Locate the cell with the specified text and output its (X, Y) center coordinate. 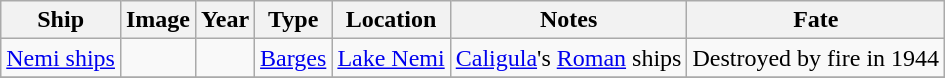
Location (391, 20)
Type (294, 20)
Notes (568, 20)
Ship (61, 20)
Barges (294, 58)
Destroyed by fire in 1944 (816, 58)
Caligula's Roman ships (568, 58)
Image (158, 20)
Lake Nemi (391, 58)
Nemi ships (61, 58)
Year (226, 20)
Fate (816, 20)
